Find where the given text appears and provide that cell's center as [x, y] coordinate. 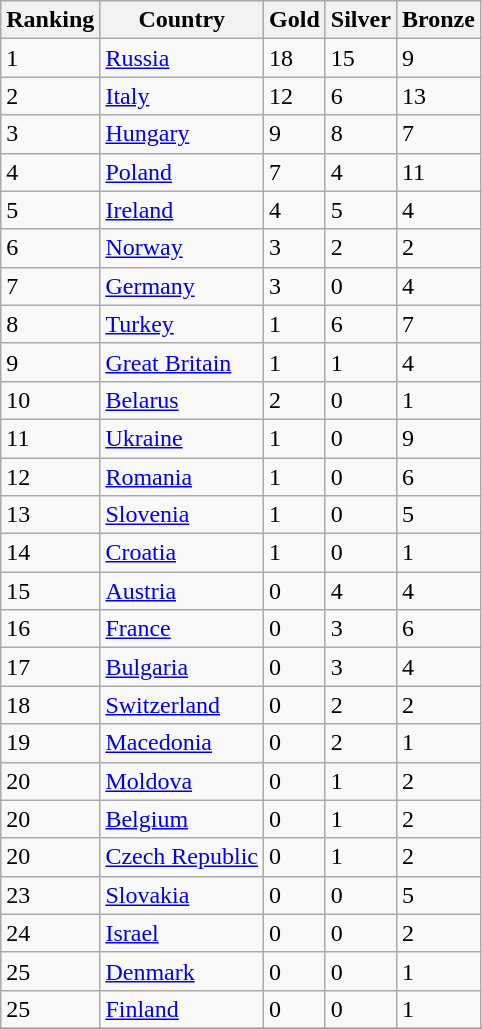
Silver [360, 20]
Austria [182, 591]
France [182, 629]
Norway [182, 248]
Gold [295, 20]
19 [50, 743]
Turkey [182, 324]
Ranking [50, 20]
14 [50, 553]
Finland [182, 1009]
Czech Republic [182, 857]
Italy [182, 96]
Russia [182, 58]
17 [50, 667]
Germany [182, 286]
Switzerland [182, 705]
Denmark [182, 971]
16 [50, 629]
Hungary [182, 134]
10 [50, 400]
Slovakia [182, 895]
Ireland [182, 210]
Ukraine [182, 438]
24 [50, 933]
Great Britain [182, 362]
Romania [182, 477]
Israel [182, 933]
Slovenia [182, 515]
Croatia [182, 553]
Macedonia [182, 743]
Belarus [182, 400]
Moldova [182, 781]
23 [50, 895]
Country [182, 20]
Belgium [182, 819]
Bronze [438, 20]
Poland [182, 172]
Bulgaria [182, 667]
